Identify which cell holds the provided text, then report its [X, Y] central coordinate. 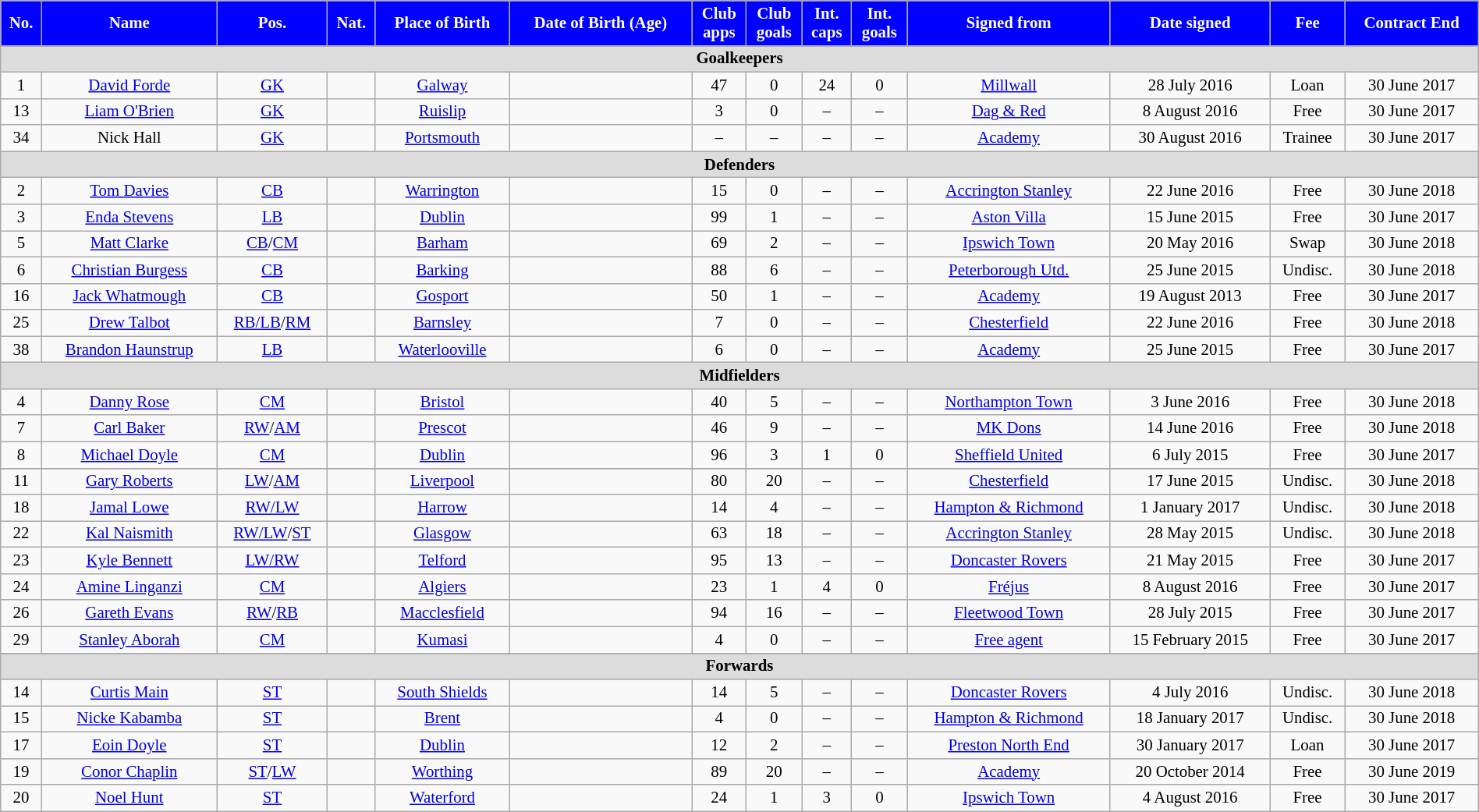
Carl Baker [129, 428]
Swap [1307, 243]
CB/CM [271, 243]
Eoin Doyle [129, 745]
Conor Chaplin [129, 771]
Portsmouth [442, 138]
Free agent [1009, 640]
9 [774, 428]
95 [719, 561]
Kumasi [442, 640]
Glasgow [442, 534]
Midfielders [739, 376]
15 February 2015 [1190, 640]
6 July 2015 [1190, 455]
88 [719, 270]
Kyle Bennett [129, 561]
Liverpool [442, 481]
26 [22, 613]
Curtis Main [129, 693]
28 July 2016 [1190, 85]
Prescot [442, 428]
Int.caps [827, 23]
Waterlooville [442, 349]
25 [22, 323]
Aston Villa [1009, 218]
Danny Rose [129, 402]
94 [719, 613]
Enda Stevens [129, 218]
28 May 2015 [1190, 534]
MK Dons [1009, 428]
Amine Linganzi [129, 587]
Jack Whatmough [129, 296]
Jamal Lowe [129, 508]
Macclesfield [442, 613]
11 [22, 481]
8 [22, 455]
20 May 2016 [1190, 243]
89 [719, 771]
3 June 2016 [1190, 402]
Clubgoals [774, 23]
1 January 2017 [1190, 508]
Millwall [1009, 85]
Kal Naismith [129, 534]
15 June 2015 [1190, 218]
Signed from [1009, 23]
ST/LW [271, 771]
38 [22, 349]
12 [719, 745]
18 January 2017 [1190, 719]
Defenders [739, 165]
17 June 2015 [1190, 481]
80 [719, 481]
RB/LB/RM [271, 323]
Name [129, 23]
69 [719, 243]
Worthing [442, 771]
22 [22, 534]
Fréjus [1009, 587]
19 August 2013 [1190, 296]
29 [22, 640]
63 [719, 534]
Fleetwood Town [1009, 613]
Northampton Town [1009, 402]
Trainee [1307, 138]
Place of Birth [442, 23]
Harrow [442, 508]
Liam O'Brien [129, 112]
RW/LW [271, 508]
Christian Burgess [129, 270]
Barking [442, 270]
17 [22, 745]
Telford [442, 561]
34 [22, 138]
Barnsley [442, 323]
RW/LW/ST [271, 534]
Pos. [271, 23]
Peterborough Utd. [1009, 270]
Drew Talbot [129, 323]
Brent [442, 719]
30 January 2017 [1190, 745]
Preston North End [1009, 745]
Algiers [442, 587]
Date of Birth (Age) [601, 23]
20 October 2014 [1190, 771]
Brandon Haunstrup [129, 349]
19 [22, 771]
Warrington [442, 191]
LW/AM [271, 481]
Fee [1307, 23]
Barham [442, 243]
Ruislip [442, 112]
Goalkeepers [739, 59]
40 [719, 402]
Waterford [442, 798]
46 [719, 428]
Stanley Aborah [129, 640]
Clubapps [719, 23]
David Forde [129, 85]
Gosport [442, 296]
28 July 2015 [1190, 613]
No. [22, 23]
14 June 2016 [1190, 428]
21 May 2015 [1190, 561]
Matt Clarke [129, 243]
RW/AM [271, 428]
30 August 2016 [1190, 138]
Sheffield United [1009, 455]
Nicke Kabamba [129, 719]
Contract End [1412, 23]
Int.goals [880, 23]
Nat. [352, 23]
4 July 2016 [1190, 693]
Galway [442, 85]
96 [719, 455]
Michael Doyle [129, 455]
Noel Hunt [129, 798]
Gary Roberts [129, 481]
South Shields [442, 693]
Forwards [739, 666]
99 [719, 218]
Tom Davies [129, 191]
30 June 2019 [1412, 771]
4 August 2016 [1190, 798]
Nick Hall [129, 138]
50 [719, 296]
RW/RB [271, 613]
Dag & Red [1009, 112]
LW/RW [271, 561]
Date signed [1190, 23]
Bristol [442, 402]
47 [719, 85]
Gareth Evans [129, 613]
